Extract the [x, y] coordinate from the center of the cell holding the provided text.  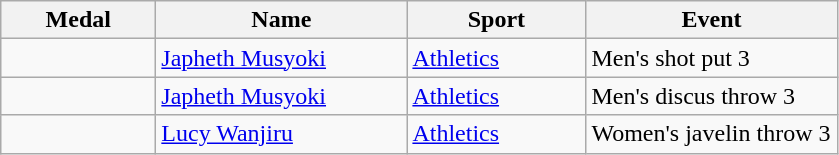
Name [282, 20]
Men's shot put 3 [712, 58]
Event [712, 20]
Sport [496, 20]
Men's discus throw 3 [712, 96]
Medal [78, 20]
Lucy Wanjiru [282, 134]
Women's javelin throw 3 [712, 134]
